Scan for the cell matching the given text and deliver its (X, Y) coordinate at center. 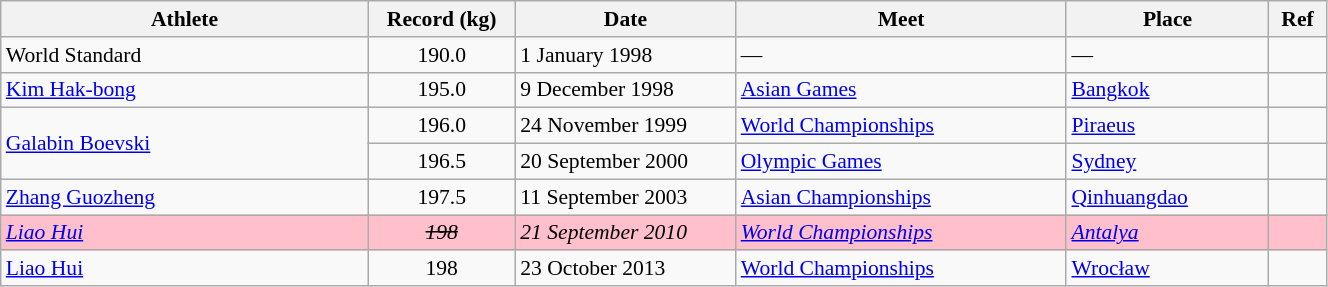
Zhang Guozheng (184, 197)
Wrocław (1167, 269)
Record (kg) (442, 19)
Athlete (184, 19)
Bangkok (1167, 90)
Olympic Games (902, 162)
11 September 2003 (625, 197)
195.0 (442, 90)
Kim Hak-bong (184, 90)
Date (625, 19)
197.5 (442, 197)
World Standard (184, 55)
Sydney (1167, 162)
Qinhuangdao (1167, 197)
21 September 2010 (625, 233)
24 November 1999 (625, 126)
190.0 (442, 55)
9 December 1998 (625, 90)
Antalya (1167, 233)
196.5 (442, 162)
20 September 2000 (625, 162)
23 October 2013 (625, 269)
Galabin Boevski (184, 144)
Asian Games (902, 90)
Asian Championships (902, 197)
Ref (1298, 19)
196.0 (442, 126)
Meet (902, 19)
Place (1167, 19)
Piraeus (1167, 126)
1 January 1998 (625, 55)
